Scan for the cell matching the given text and deliver its [X, Y] coordinate at center. 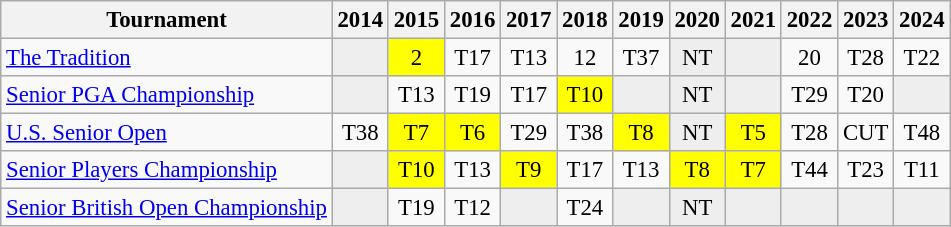
The Tradition [166, 58]
2 [416, 58]
Senior Players Championship [166, 170]
12 [585, 58]
2023 [866, 20]
T6 [472, 133]
T48 [922, 133]
2021 [753, 20]
2020 [697, 20]
2018 [585, 20]
2017 [529, 20]
T37 [641, 58]
Senior PGA Championship [166, 95]
20 [809, 58]
2016 [472, 20]
U.S. Senior Open [166, 133]
T20 [866, 95]
T12 [472, 208]
2015 [416, 20]
T44 [809, 170]
2019 [641, 20]
T23 [866, 170]
2022 [809, 20]
CUT [866, 133]
T5 [753, 133]
T24 [585, 208]
T9 [529, 170]
Senior British Open Championship [166, 208]
2024 [922, 20]
Tournament [166, 20]
T22 [922, 58]
2014 [360, 20]
T11 [922, 170]
